Pinpoint the cell where the given text exists, returning its (x, y) midpoint coordinate. 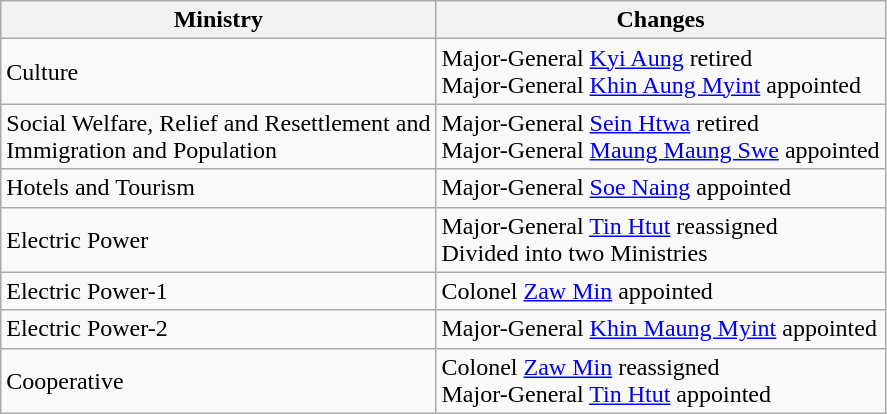
Social Welfare, Relief and Resettlement andImmigration and Population (218, 136)
Hotels and Tourism (218, 188)
Culture (218, 72)
Colonel Zaw Min appointed (660, 291)
Electric Power-1 (218, 291)
Electric Power (218, 240)
Colonel Zaw Min reassigned Major-General Tin Htut appointed (660, 380)
Major-General Khin Maung Myint appointed (660, 329)
Cooperative (218, 380)
Major-General Kyi Aung retiredMajor-General Khin Aung Myint appointed (660, 72)
Changes (660, 20)
Major-General Soe Naing appointed (660, 188)
Major-General Sein Htwa retiredMajor-General Maung Maung Swe appointed (660, 136)
Ministry (218, 20)
Major-General Tin Htut reassignedDivided into two Ministries (660, 240)
Electric Power-2 (218, 329)
